Return the [x, y] coordinate for the center point of the cell that contains the specified text.  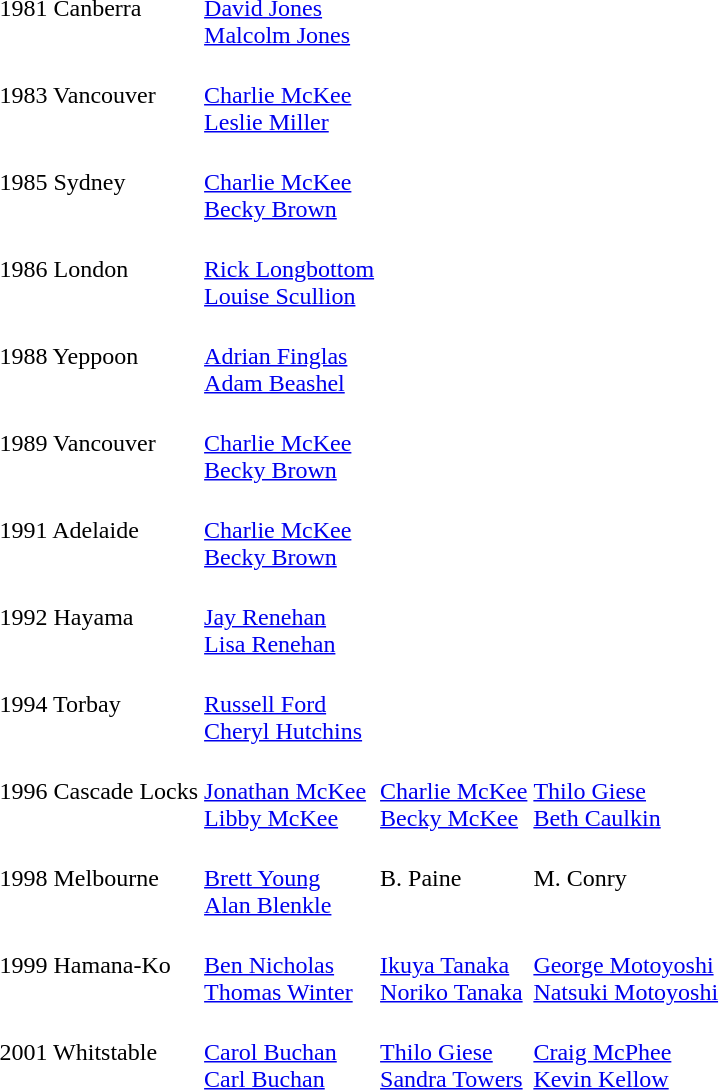
Adrian FinglasAdam Beashel [290, 356]
Jonathan McKeeLibby McKee [290, 791]
Ben NicholasThomas Winter [290, 965]
Charlie McKeeLeslie Miller [290, 95]
Ikuya TanakaNoriko Tanaka [454, 965]
Russell FordCheryl Hutchins [290, 704]
Jay RenehanLisa Renehan [290, 617]
Charlie McKeeBecky McKee [454, 791]
Rick LongbottomLouise Scullion [290, 269]
Brett YoungAlan Blenkle [290, 878]
B. Paine [454, 878]
